Find where the given text appears and provide that cell's center as [x, y] coordinate. 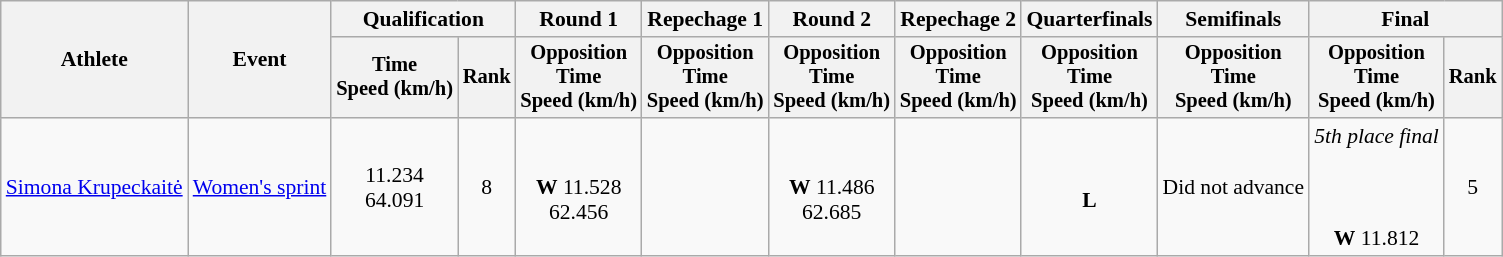
Athlete [94, 60]
Quarterfinals [1089, 19]
Women's sprint [260, 187]
Semifinals [1234, 19]
Simona Krupeckaitė [94, 187]
5 [1473, 187]
Repechage 1 [706, 19]
Final [1405, 19]
W 11.48662.685 [832, 187]
W 11.52862.456 [578, 187]
Did not advance [1234, 187]
5th place finalW 11.812 [1376, 187]
Event [260, 60]
TimeSpeed (km/h) [394, 78]
Round 1 [578, 19]
8 [487, 187]
Qualification [423, 19]
L [1089, 187]
11.23464.091 [394, 187]
Repechage 2 [958, 19]
Round 2 [832, 19]
